Extract the [x, y] coordinate from the center of the cell holding the provided text.  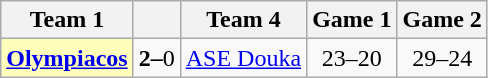
2–0 [156, 58]
Game 2 [442, 20]
29–24 [442, 58]
Game 1 [352, 20]
Team 1 [67, 20]
Olympiacos [67, 58]
23–20 [352, 58]
Team 4 [243, 20]
ASE Douka [243, 58]
